Output the [X, Y] coordinate of the center of the cell containing the given text.  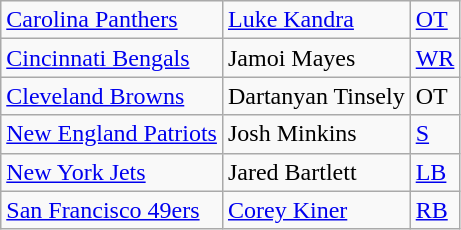
Corey Kiner [316, 210]
Jamoi Mayes [316, 58]
Cleveland Browns [112, 96]
Luke Kandra [316, 20]
WR [435, 58]
New England Patriots [112, 134]
San Francisco 49ers [112, 210]
New York Jets [112, 172]
Dartanyan Tinsely [316, 96]
S [435, 134]
Cincinnati Bengals [112, 58]
Carolina Panthers [112, 20]
Josh Minkins [316, 134]
Jared Bartlett [316, 172]
RB [435, 210]
LB [435, 172]
